Search for the cell housing the specified text and yield its (x, y) center coordinate. 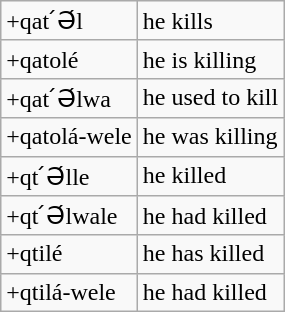
+qt ́Ә́lle (70, 176)
+qat ́Ә́lwa (70, 98)
he was killing (210, 137)
he kills (210, 21)
+qatolé (70, 59)
he has killed (210, 254)
he used to kill (210, 98)
+qt ́Ә́lwale (70, 216)
+qatolá-wele (70, 137)
+qat ́Ә́l (70, 21)
he killed (210, 176)
+qtilá-wele (70, 292)
+qtilé (70, 254)
he is killing (210, 59)
